Pinpoint the cell where the given text exists, returning its [X, Y] midpoint coordinate. 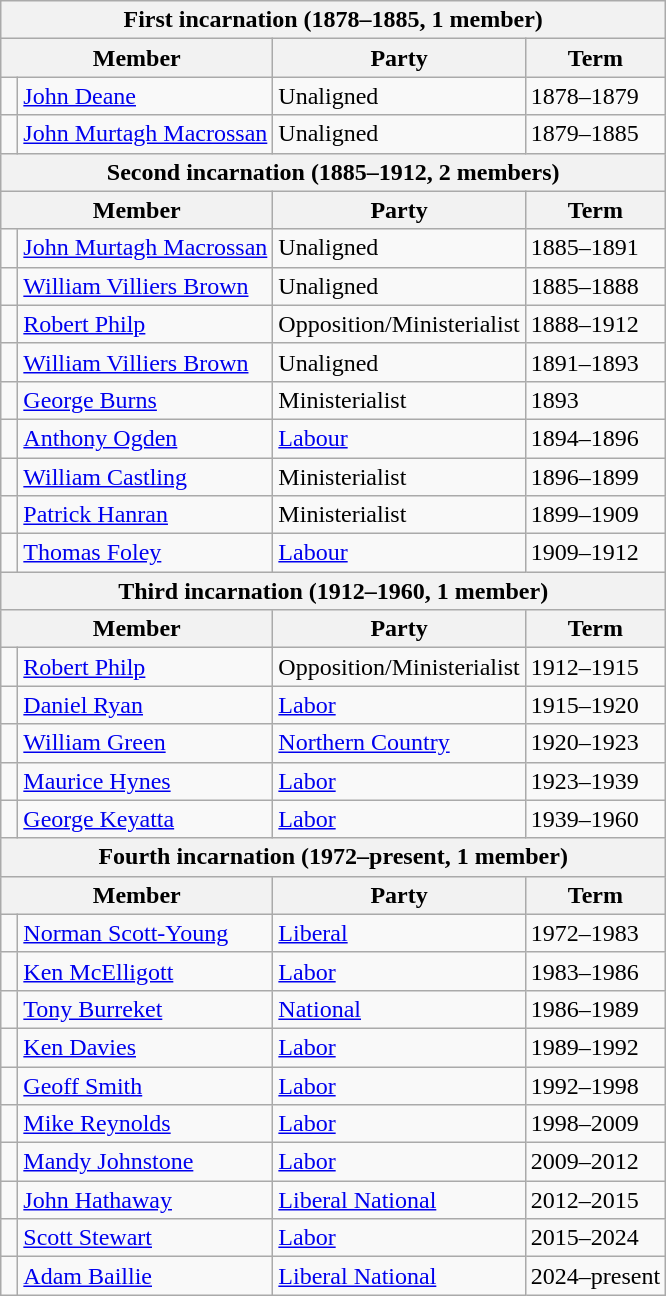
1983–1986 [595, 971]
Ken McElligott [146, 971]
John Deane [146, 96]
George Keyatta [146, 819]
1923–1939 [595, 781]
Second incarnation (1885–1912, 2 members) [334, 172]
1899–1909 [595, 515]
1998–2009 [595, 1124]
George Burns [146, 400]
1888–1912 [595, 324]
1986–1989 [595, 1009]
Northern Country [399, 743]
Tony Burreket [146, 1009]
National [399, 1009]
1972–1983 [595, 933]
First incarnation (1878–1885, 1 member) [334, 20]
Geoff Smith [146, 1085]
William Green [146, 743]
Thomas Foley [146, 553]
2009–2012 [595, 1162]
1885–1891 [595, 248]
1878–1879 [595, 96]
John Hathaway [146, 1200]
Fourth incarnation (1972–present, 1 member) [334, 857]
Ken Davies [146, 1047]
Adam Baillie [146, 1276]
Patrick Hanran [146, 515]
Mike Reynolds [146, 1124]
Third incarnation (1912–1960, 1 member) [334, 591]
1885–1888 [595, 286]
2024–present [595, 1276]
1896–1899 [595, 477]
1920–1923 [595, 743]
Mandy Johnstone [146, 1162]
Daniel Ryan [146, 705]
1879–1885 [595, 134]
Norman Scott-Young [146, 933]
Maurice Hynes [146, 781]
Scott Stewart [146, 1238]
1891–1893 [595, 362]
Anthony Ogden [146, 438]
1992–1998 [595, 1085]
1989–1992 [595, 1047]
William Castling [146, 477]
1912–1915 [595, 667]
Liberal [399, 933]
2015–2024 [595, 1238]
1909–1912 [595, 553]
2012–2015 [595, 1200]
1893 [595, 400]
1915–1920 [595, 705]
1894–1896 [595, 438]
1939–1960 [595, 819]
